From the cell containing the given text, extract its center point as [x, y] coordinate. 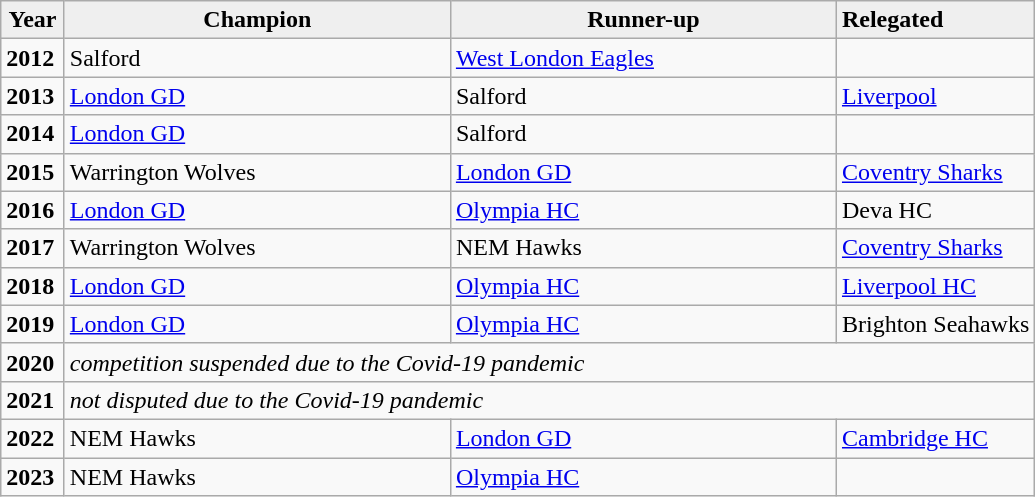
2017 [33, 248]
2019 [33, 324]
Deva HC [935, 210]
West London Eagles [643, 58]
Liverpool [935, 96]
Relegated [935, 20]
2014 [33, 134]
Cambridge HC [935, 438]
Runner-up [643, 20]
2018 [33, 286]
Liverpool HC [935, 286]
2021 [33, 400]
not disputed due to the Covid-19 pandemic [549, 400]
2023 [33, 477]
Brighton Seahawks [935, 324]
2016 [33, 210]
2015 [33, 172]
2022 [33, 438]
Champion [257, 20]
2020 [33, 362]
competition suspended due to the Covid-19 pandemic [549, 362]
2013 [33, 96]
2012 [33, 58]
Year [33, 20]
